Detect which cell encompasses the target text, then output its [x, y] center coordinate. 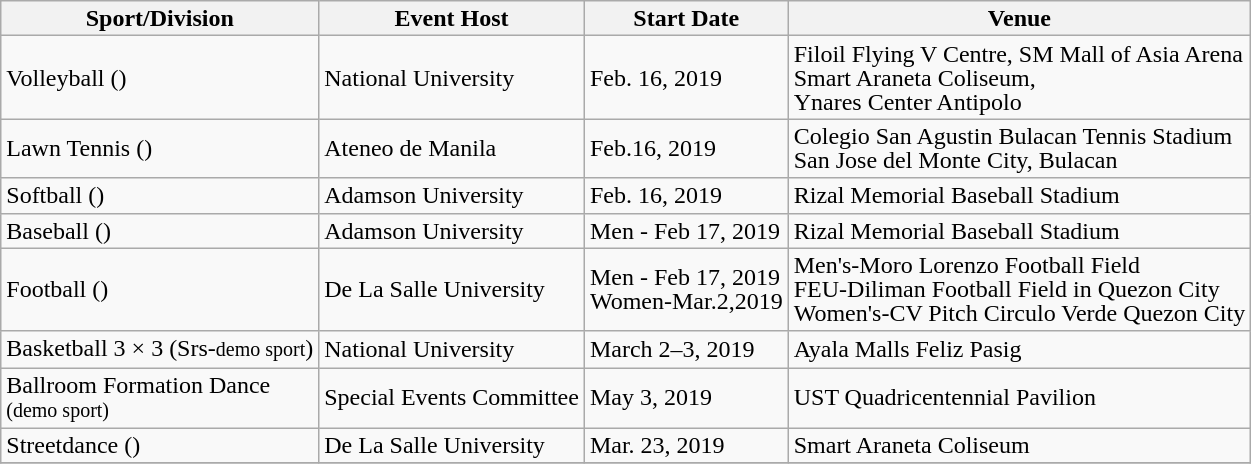
Special Events Committee [452, 398]
Lawn Tennis () [160, 148]
Softball () [160, 196]
Feb.16, 2019 [686, 148]
Mar. 23, 2019 [686, 446]
Colegio San Agustin Bulacan Tennis StadiumSan Jose del Monte City, Bulacan [1020, 148]
Men - Feb 17, 2019Women-Mar.2,2019 [686, 290]
Ayala Malls Feliz Pasig [1020, 350]
Smart Araneta Coliseum [1020, 446]
Football () [160, 290]
Men's-Moro Lorenzo Football FieldFEU-Diliman Football Field in Quezon CityWomen's-CV Pitch Circulo Verde Quezon City [1020, 290]
Volleyball () [160, 78]
Baseball () [160, 230]
Start Date [686, 18]
March 2–3, 2019 [686, 350]
UST Quadricentennial Pavilion [1020, 398]
May 3, 2019 [686, 398]
Basketball 3 × 3 (Srs-demo sport) [160, 350]
Streetdance () [160, 446]
Ballroom Formation Dance (demo sport) [160, 398]
Men - Feb 17, 2019 [686, 230]
Filoil Flying V Centre, SM Mall of Asia ArenaSmart Araneta Coliseum,Ynares Center Antipolo [1020, 78]
Venue [1020, 18]
Ateneo de Manila [452, 148]
Sport/Division [160, 18]
Event Host [452, 18]
